Find where the given text appears and provide that cell's center as (x, y) coordinate. 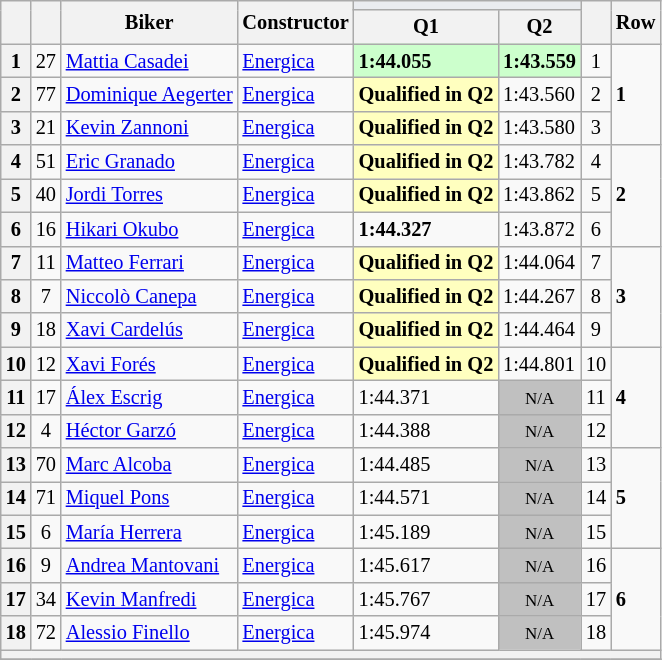
Hikari Okubo (150, 229)
1:44.267 (540, 296)
1:43.862 (540, 195)
Marc Alcoba (150, 465)
Kevin Zannoni (150, 128)
Biker (150, 22)
70 (46, 465)
51 (46, 162)
71 (46, 498)
Xavi Forés (150, 364)
27 (46, 61)
Alessio Finello (150, 633)
Q1 (426, 27)
Q2 (540, 27)
1:44.055 (426, 61)
Álex Escrig (150, 397)
1:43.782 (540, 162)
34 (46, 599)
72 (46, 633)
1:43.872 (540, 229)
1:43.559 (540, 61)
1:44.801 (540, 364)
Miquel Pons (150, 498)
77 (46, 94)
Jordi Torres (150, 195)
Matteo Ferrari (150, 263)
1:44.064 (540, 263)
1:44.327 (426, 229)
1:45.617 (426, 565)
1:44.371 (426, 397)
40 (46, 195)
1:45.189 (426, 532)
Constructor (296, 22)
Row (636, 22)
1:45.974 (426, 633)
Eric Granado (150, 162)
1:44.464 (540, 330)
Dominique Aegerter (150, 94)
Xavi Cardelús (150, 330)
Héctor Garzó (150, 431)
1:43.560 (540, 94)
Niccolò Canepa (150, 296)
1:45.767 (426, 599)
21 (46, 128)
1:44.485 (426, 465)
Mattia Casadei (150, 61)
María Herrera (150, 532)
Andrea Mantovani (150, 565)
1:43.580 (540, 128)
Kevin Manfredi (150, 599)
1:44.388 (426, 431)
1:44.571 (426, 498)
